Scan for the cell matching the given text and deliver its (X, Y) coordinate at center. 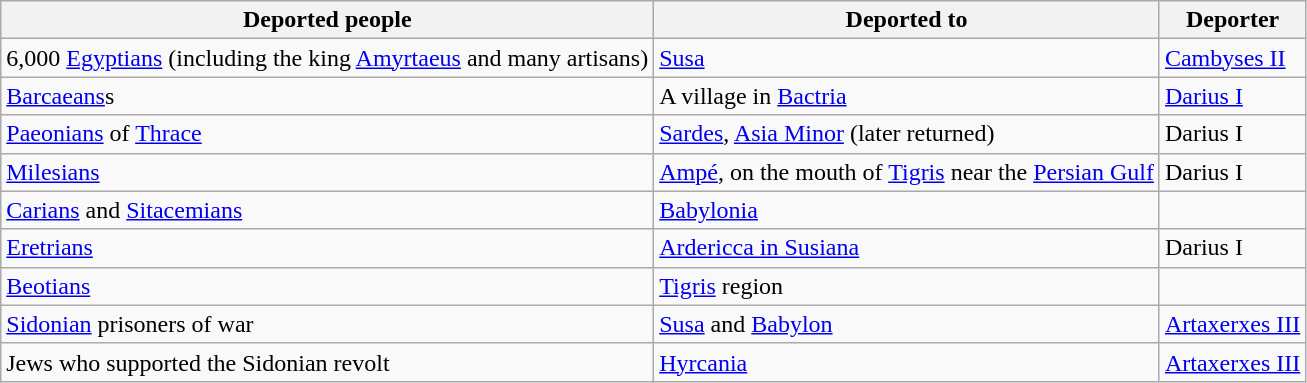
Carians and Sitacemians (328, 210)
Deported to (907, 20)
Babylonia (907, 210)
Deported people (328, 20)
Hyrcania (907, 362)
Milesians (328, 172)
Paeonians of Thrace (328, 134)
Beotians (328, 286)
Tigris region (907, 286)
A village in Bactria (907, 96)
6,000 Egyptians (including the king Amyrtaeus and many artisans) (328, 58)
Sardes, Asia Minor (later returned) (907, 134)
Susa (907, 58)
Ardericca in Susiana (907, 248)
Ampé, on the mouth of Tigris near the Persian Gulf (907, 172)
Cambyses II (1232, 58)
Jews who supported the Sidonian revolt (328, 362)
Susa and Babylon (907, 324)
Eretrians (328, 248)
Sidonian prisoners of war (328, 324)
Barcaeanss (328, 96)
Deporter (1232, 20)
